Scan for the cell matching the given text and deliver its [X, Y] coordinate at center. 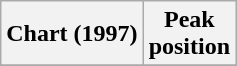
Chart (1997) [72, 34]
Peakposition [189, 34]
